Detect which cell encompasses the target text, then output its (x, y) center coordinate. 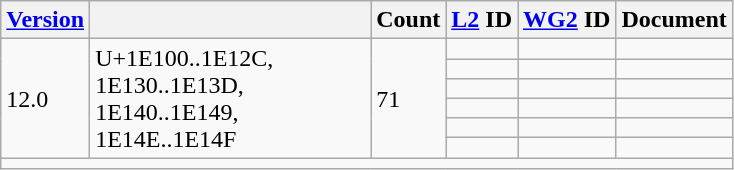
WG2 ID (567, 20)
Version (46, 20)
71 (408, 98)
U+1E100..1E12C, 1E130..1E13D, 1E140..1E149, 1E14E..1E14F (230, 98)
L2 ID (482, 20)
Count (408, 20)
12.0 (46, 98)
Document (674, 20)
